Determine the (x, y) coordinate at the center of the cell enclosing the given text.  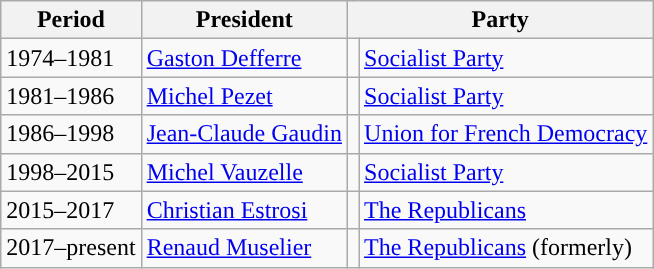
The Republicans (formerly) (506, 248)
1986–1998 (71, 134)
1998–2015 (71, 172)
Christian Estrosi (244, 210)
Renaud Muselier (244, 248)
President (244, 20)
The Republicans (506, 210)
Michel Pezet (244, 96)
Union for French Democracy (506, 134)
2017–present (71, 248)
Michel Vauzelle (244, 172)
1981–1986 (71, 96)
Period (71, 20)
Jean-Claude Gaudin (244, 134)
Gaston Defferre (244, 58)
Party (500, 20)
1974–1981 (71, 58)
2015–2017 (71, 210)
